Identify which cell holds the provided text, then report its [X, Y] central coordinate. 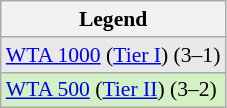
WTA 1000 (Tier I) (3–1) [114, 55]
WTA 500 (Tier II) (3–2) [114, 90]
Legend [114, 19]
